Return the (X, Y) coordinate for the center point of the cell that contains the specified text.  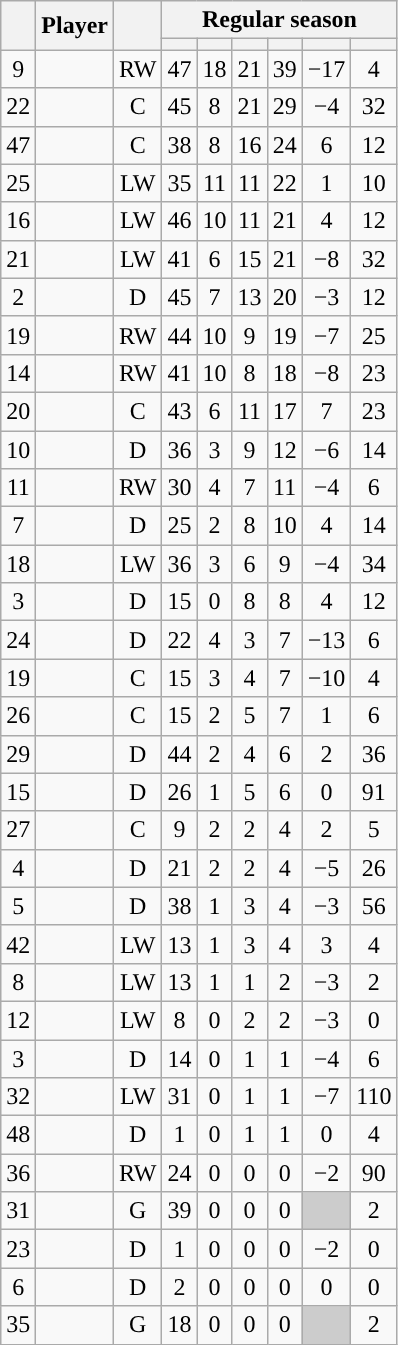
48 (18, 1135)
17 (284, 411)
Player (75, 26)
−13 (326, 640)
−5 (326, 868)
43 (180, 411)
−17 (326, 69)
42 (18, 944)
34 (374, 564)
27 (18, 830)
90 (374, 1173)
Regular season (280, 20)
−10 (326, 678)
56 (374, 906)
110 (374, 1097)
46 (180, 221)
91 (374, 792)
−6 (326, 449)
30 (180, 488)
